Scan for the cell matching the given text and deliver its (x, y) coordinate at center. 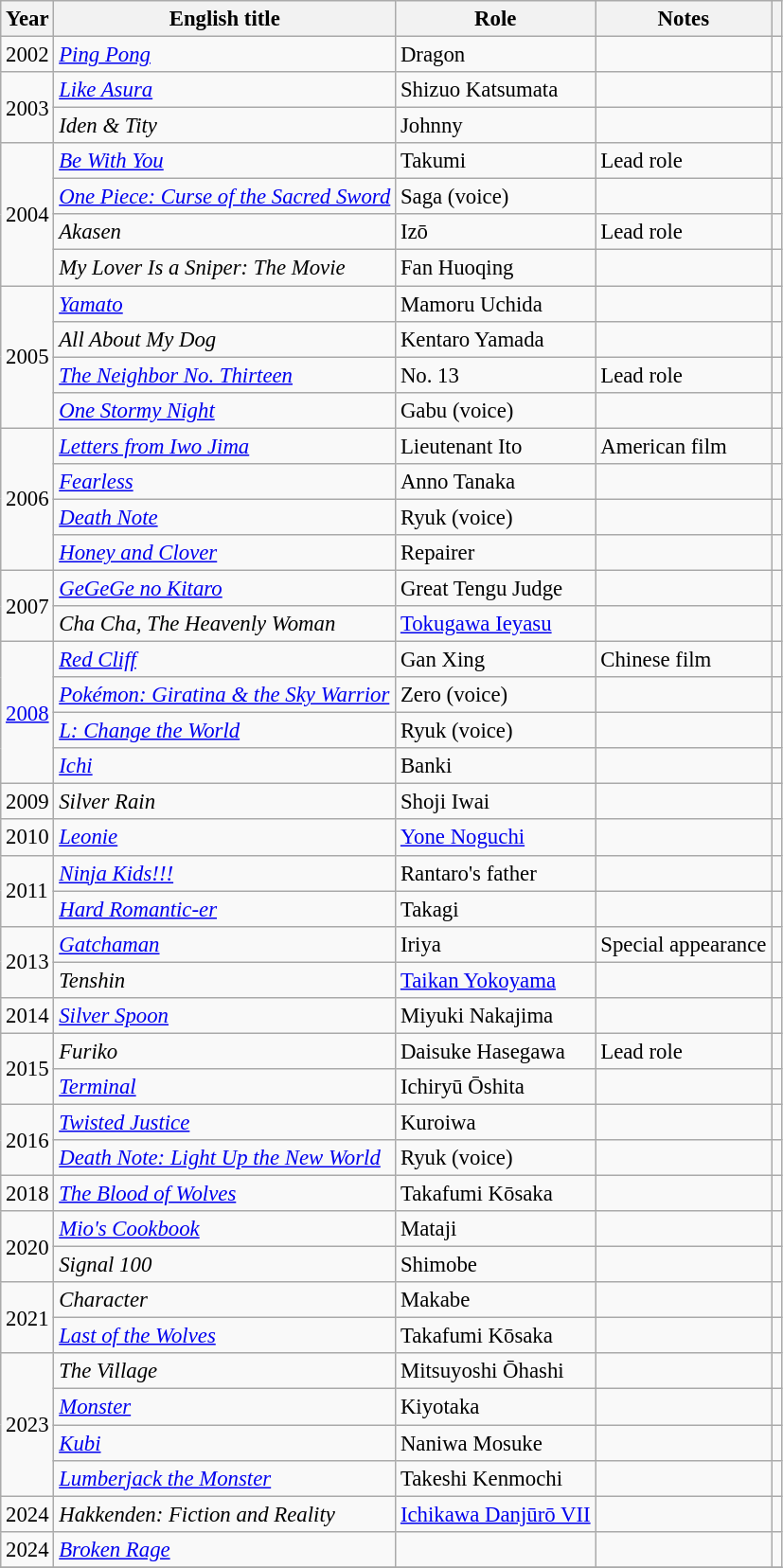
2003 (27, 108)
Year (27, 19)
Naniwa Mosuke (496, 1443)
Shizuo Katsumata (496, 90)
English title (225, 19)
2002 (27, 55)
Iden & Tity (225, 126)
Like Asura (225, 90)
Gan Xing (496, 660)
Terminal (225, 1087)
One Piece: Curse of the Sacred Sword (225, 197)
Honey and Clover (225, 553)
Death Note: Light Up the New World (225, 1158)
Mitsuyoshi Ōhashi (496, 1372)
One Stormy Night (225, 410)
2023 (27, 1425)
Leonie (225, 838)
Role (496, 19)
Kuroiwa (496, 1122)
Izō (496, 232)
Iriya (496, 944)
Kentaro Yamada (496, 339)
Death Note (225, 517)
Dragon (496, 55)
Daisuke Hasegawa (496, 1051)
Johnny (496, 126)
2009 (27, 802)
Takeshi Kenmochi (496, 1478)
2014 (27, 1016)
Last of the Wolves (225, 1336)
Takumi (496, 161)
Broken Rage (225, 1549)
Anno Tanaka (496, 482)
Hard Romantic-er (225, 909)
GeGeGe no Kitaro (225, 588)
Makabe (496, 1300)
Gabu (voice) (496, 410)
No. 13 (496, 375)
Signal 100 (225, 1265)
2016 (27, 1140)
Character (225, 1300)
2018 (27, 1194)
Hakkenden: Fiction and Reality (225, 1514)
Akasen (225, 232)
Kubi (225, 1443)
Furiko (225, 1051)
Twisted Justice (225, 1122)
Pokémon: Giratina & the Sky Warrior (225, 695)
Lumberjack the Monster (225, 1478)
Mamoru Uchida (496, 304)
Red Cliff (225, 660)
Chinese film (684, 660)
Lieutenant Ito (496, 446)
2010 (27, 838)
Fan Huoqing (496, 268)
Silver Rain (225, 802)
Great Tengu Judge (496, 588)
2013 (27, 962)
2021 (27, 1318)
My Lover Is a Sniper: The Movie (225, 268)
Taikan Yokoyama (496, 980)
Banki (496, 766)
Fearless (225, 482)
Ichi (225, 766)
Ninja Kids!!! (225, 873)
2020 (27, 1246)
Shimobe (496, 1265)
Special appearance (684, 944)
2006 (27, 499)
Mataji (496, 1229)
Ichiryū Ōshita (496, 1087)
2007 (27, 606)
Letters from Iwo Jima (225, 446)
Repairer (496, 553)
Miyuki Nakajima (496, 1016)
Yone Noguchi (496, 838)
Kiyotaka (496, 1407)
Notes (684, 19)
2011 (27, 890)
The Blood of Wolves (225, 1194)
2008 (27, 713)
Takagi (496, 909)
Ping Pong (225, 55)
Yamato (225, 304)
Tenshin (225, 980)
Ichikawa Danjūrō VII (496, 1514)
American film (684, 446)
2015 (27, 1068)
Rantaro's father (496, 873)
Cha Cha, The Heavenly Woman (225, 624)
The Village (225, 1372)
Shoji Iwai (496, 802)
Zero (voice) (496, 695)
The Neighbor No. Thirteen (225, 375)
Saga (voice) (496, 197)
Gatchaman (225, 944)
2005 (27, 357)
Silver Spoon (225, 1016)
Mio's Cookbook (225, 1229)
Be With You (225, 161)
All About My Dog (225, 339)
L: Change the World (225, 731)
Tokugawa Ieyasu (496, 624)
Monster (225, 1407)
2004 (27, 214)
